Scan for the cell matching the given text and deliver its (x, y) coordinate at center. 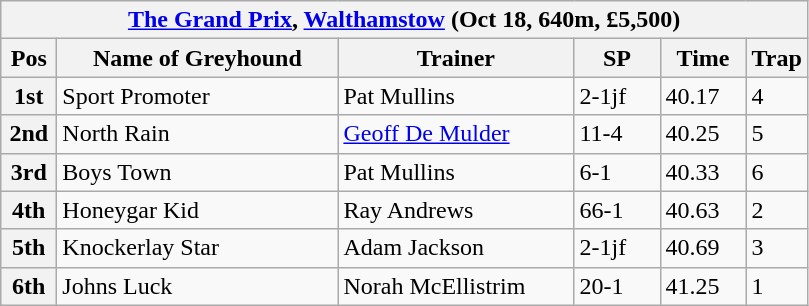
40.63 (703, 210)
4 (776, 96)
Johns Luck (198, 286)
Sport Promoter (198, 96)
The Grand Prix, Walthamstow (Oct 18, 640m, £5,500) (404, 20)
1 (776, 286)
Adam Jackson (456, 248)
6-1 (617, 172)
Geoff De Mulder (456, 134)
5 (776, 134)
2 (776, 210)
Trap (776, 58)
1st (29, 96)
Name of Greyhound (198, 58)
4th (29, 210)
6th (29, 286)
6 (776, 172)
3rd (29, 172)
Norah McEllistrim (456, 286)
Pos (29, 58)
Boys Town (198, 172)
3 (776, 248)
Honeygar Kid (198, 210)
40.33 (703, 172)
40.69 (703, 248)
66-1 (617, 210)
5th (29, 248)
40.25 (703, 134)
2nd (29, 134)
SP (617, 58)
41.25 (703, 286)
40.17 (703, 96)
11-4 (617, 134)
Trainer (456, 58)
Time (703, 58)
20-1 (617, 286)
North Rain (198, 134)
Ray Andrews (456, 210)
Knockerlay Star (198, 248)
